Scan for the cell matching the given text and deliver its [x, y] coordinate at center. 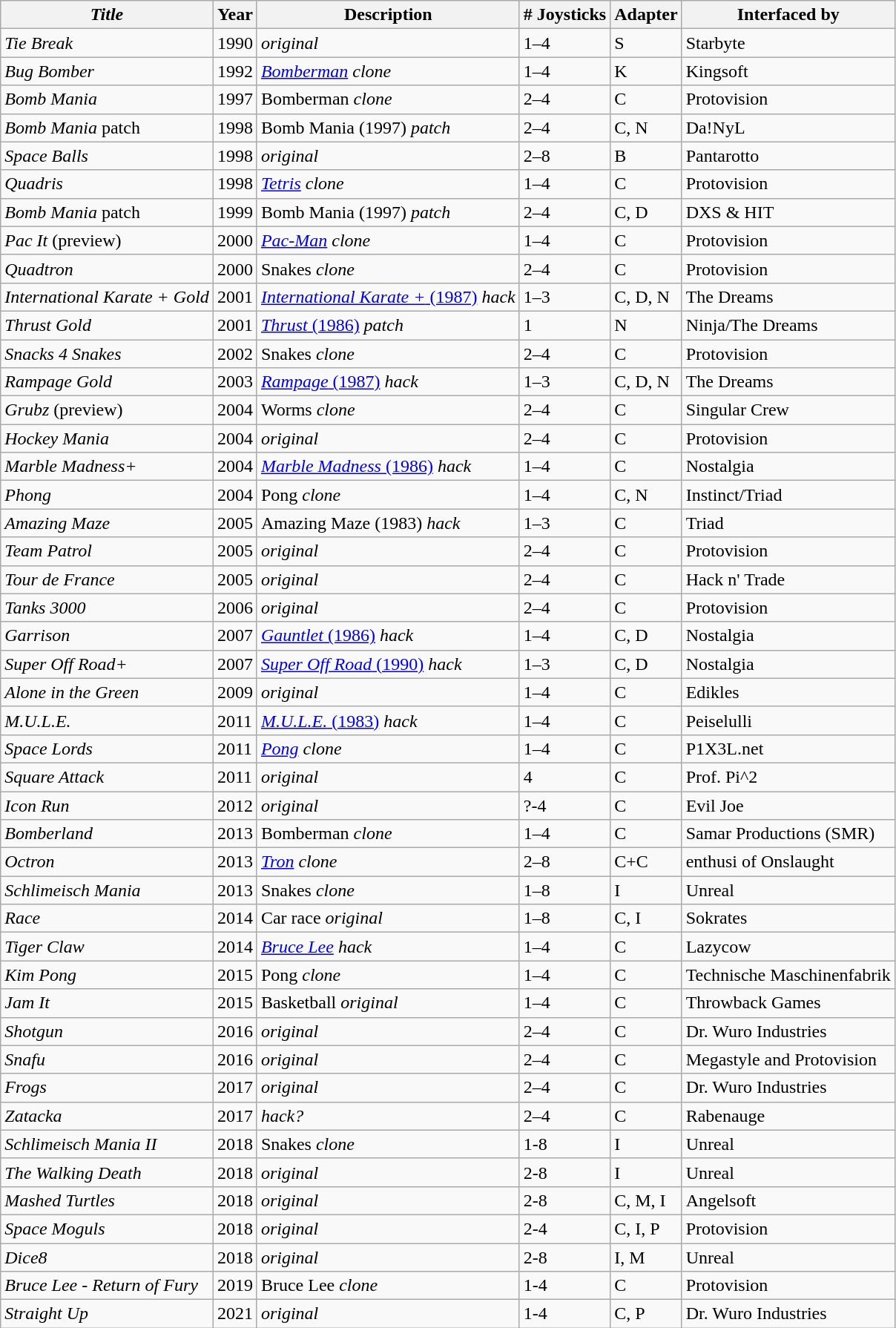
2006 [234, 608]
1990 [234, 43]
Title [107, 15]
Car race original [388, 918]
hack? [388, 1116]
Singular Crew [788, 410]
Bug Bomber [107, 71]
Grubz (preview) [107, 410]
Technische Maschinenfabrik [788, 975]
Amazing Maze (1983) hack [388, 523]
Mashed Turtles [107, 1200]
Angelsoft [788, 1200]
Bruce Lee hack [388, 947]
Jam It [107, 1003]
B [646, 156]
1999 [234, 212]
Thrust Gold [107, 325]
Gauntlet (1986) hack [388, 636]
M.U.L.E. (1983) hack [388, 720]
Space Lords [107, 749]
1997 [234, 99]
Tanks 3000 [107, 608]
Tie Break [107, 43]
I, M [646, 1258]
Shotgun [107, 1031]
DXS & HIT [788, 212]
Bomb Mania [107, 99]
Frogs [107, 1088]
Tour de France [107, 579]
Bruce Lee - Return of Fury [107, 1286]
2021 [234, 1314]
Quadris [107, 184]
C, I, P [646, 1229]
Instinct/Triad [788, 495]
Sokrates [788, 918]
C, I [646, 918]
1992 [234, 71]
Da!NyL [788, 128]
International Karate + (1987) hack [388, 297]
Throwback Games [788, 1003]
2012 [234, 805]
Straight Up [107, 1314]
Tetris clone [388, 184]
Amazing Maze [107, 523]
?-4 [564, 805]
Team Patrol [107, 551]
Alone in the Green [107, 692]
Tiger Claw [107, 947]
International Karate + Gold [107, 297]
2-4 [564, 1229]
Rampage (1987) hack [388, 382]
C+C [646, 862]
Triad [788, 523]
K [646, 71]
Kim Pong [107, 975]
Evil Joe [788, 805]
Space Moguls [107, 1229]
Tron clone [388, 862]
Lazycow [788, 947]
Schlimeisch Mania [107, 890]
Super Off Road (1990) hack [388, 664]
Kingsoft [788, 71]
Megastyle and Protovision [788, 1059]
Worms clone [388, 410]
Basketball original [388, 1003]
Description [388, 15]
Thrust (1986) patch [388, 325]
2009 [234, 692]
2019 [234, 1286]
Rabenauge [788, 1116]
Zatacka [107, 1116]
Pantarotto [788, 156]
enthusi of Onslaught [788, 862]
C, M, I [646, 1200]
2003 [234, 382]
1 [564, 325]
Phong [107, 495]
Space Balls [107, 156]
Peiselulli [788, 720]
4 [564, 777]
Rampage Gold [107, 382]
Marble Madness+ [107, 467]
Super Off Road+ [107, 664]
Pac It (preview) [107, 240]
S [646, 43]
Garrison [107, 636]
Bruce Lee clone [388, 1286]
Interfaced by [788, 15]
Ninja/The Dreams [788, 325]
Square Attack [107, 777]
2002 [234, 354]
Prof. Pi^2 [788, 777]
M.U.L.E. [107, 720]
Snacks 4 Snakes [107, 354]
Race [107, 918]
Quadtron [107, 269]
Hockey Mania [107, 438]
Starbyte [788, 43]
Pac-Man clone [388, 240]
Dice8 [107, 1258]
Samar Productions (SMR) [788, 834]
The Walking Death [107, 1172]
Icon Run [107, 805]
1-8 [564, 1144]
N [646, 325]
Bomberland [107, 834]
P1X3L.net [788, 749]
Snafu [107, 1059]
Hack n' Trade [788, 579]
Schlimeisch Mania II [107, 1144]
Marble Madness (1986) hack [388, 467]
Adapter [646, 15]
C, P [646, 1314]
Octron [107, 862]
# Joysticks [564, 15]
Year [234, 15]
Edikles [788, 692]
